Detect which cell encompasses the target text, then output its [X, Y] center coordinate. 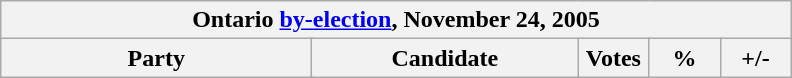
Votes [614, 58]
+/- [756, 58]
Candidate [445, 58]
Ontario by-election, November 24, 2005 [396, 20]
% [684, 58]
Party [156, 58]
